Detect which cell encompasses the target text, then output its (x, y) center coordinate. 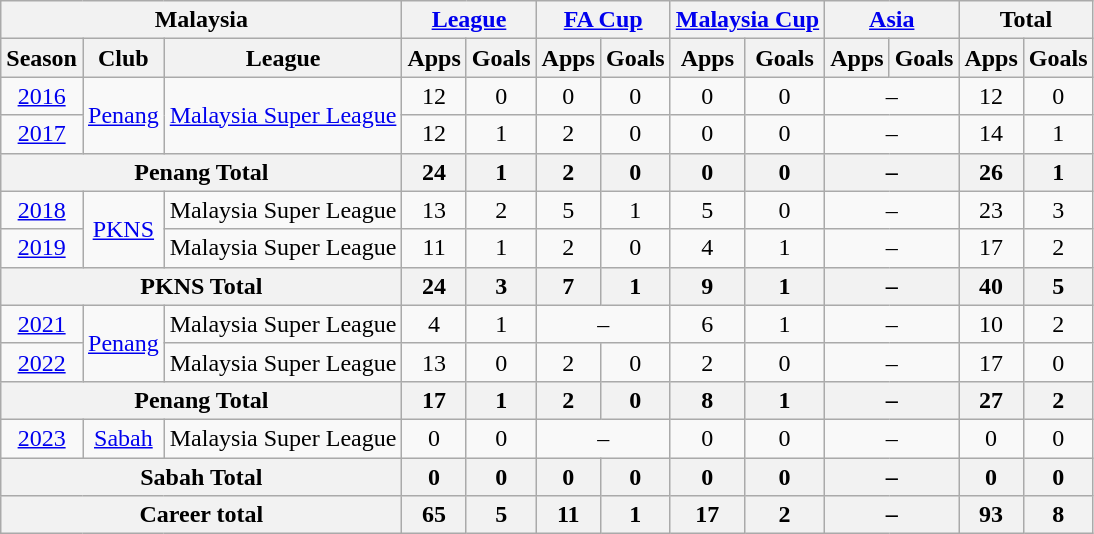
Sabah Total (202, 477)
Sabah (123, 438)
Malaysia (202, 20)
PKNS (123, 229)
Season (42, 58)
FA Cup (603, 20)
27 (991, 400)
2017 (42, 134)
2018 (42, 210)
2019 (42, 248)
65 (434, 515)
7 (568, 286)
PKNS Total (202, 286)
Malaysia Cup (747, 20)
93 (991, 515)
40 (991, 286)
2023 (42, 438)
2016 (42, 96)
6 (707, 324)
2022 (42, 362)
Club (123, 58)
Total (1026, 20)
23 (991, 210)
10 (991, 324)
14 (991, 134)
2021 (42, 324)
9 (707, 286)
26 (991, 172)
Career total (202, 515)
Asia (892, 20)
